Detect which cell encompasses the target text, then output its (x, y) center coordinate. 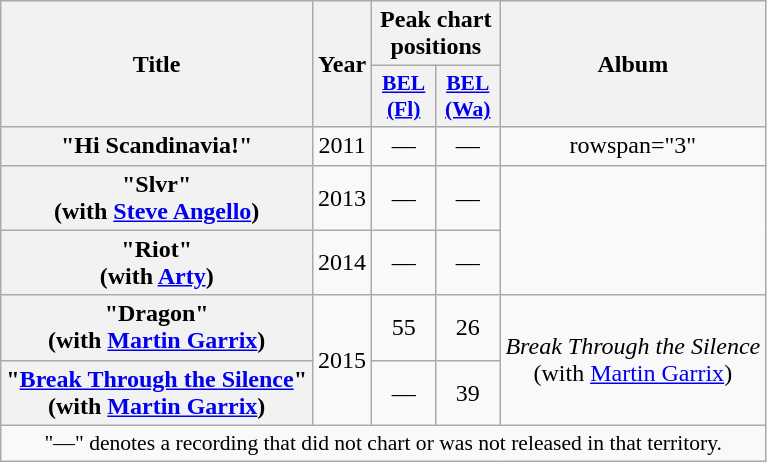
Title (157, 64)
Peak chart positions (436, 34)
Album (633, 64)
BEL (Fl) (404, 96)
"—" denotes a recording that did not chart or was not released in that territory. (384, 443)
55 (404, 328)
BEL (Wa) (468, 96)
"Slvr" (with Steve Angello) (157, 198)
Break Through the Silence(with Martin Garrix) (633, 360)
2013 (342, 198)
"Riot" (with Arty) (157, 262)
rowspan="3" (633, 146)
2011 (342, 146)
"Hi Scandinavia!" (157, 146)
Year (342, 64)
"Dragon" (with Martin Garrix) (157, 328)
2015 (342, 360)
2014 (342, 262)
"Break Through the Silence" (with Martin Garrix) (157, 392)
26 (468, 328)
39 (468, 392)
